Find where the given text appears and provide that cell's center as (X, Y) coordinate. 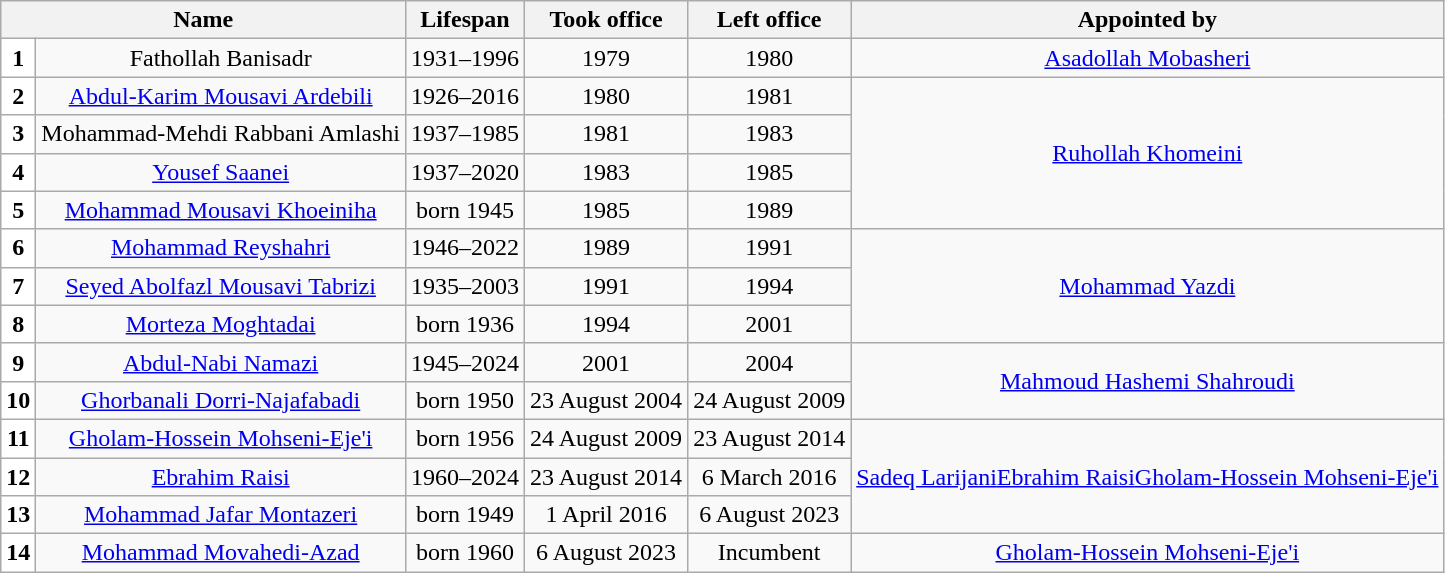
Morteza Moghtadai (221, 324)
Mahmoud Hashemi Shahroudi (1148, 381)
Ruhollah Khomeini (1148, 153)
Ghorbanali Dorri-Najafabadi (221, 400)
born 1936 (464, 324)
13 (18, 515)
born 1945 (464, 210)
Abdul-Karim Mousavi Ardebili (221, 96)
1979 (606, 58)
23 August 2004 (606, 400)
Name (204, 20)
8 (18, 324)
Left office (770, 20)
born 1950 (464, 400)
born 1956 (464, 438)
1946–2022 (464, 248)
Yousef Saanei (221, 172)
1931–1996 (464, 58)
Appointed by (1148, 20)
1945–2024 (464, 362)
1960–2024 (464, 477)
6 March 2016 (770, 477)
Took office (606, 20)
1937–2020 (464, 172)
1937–1985 (464, 134)
1 (18, 58)
6 (18, 248)
Mohammad Mousavi Khoeiniha (221, 210)
1 April 2016 (606, 515)
3 (18, 134)
4 (18, 172)
Ebrahim Raisi (221, 477)
1926–2016 (464, 96)
2004 (770, 362)
born 1960 (464, 553)
Abdul-Nabi Namazi (221, 362)
Seyed Abolfazl Mousavi Tabrizi (221, 286)
Mohammad-Mehdi Rabbani Amlashi (221, 134)
Sadeq LarijaniEbrahim RaisiGholam-Hossein Mohseni-Eje'i (1148, 476)
Mohammad Movahedi-Azad (221, 553)
born 1949 (464, 515)
9 (18, 362)
Mohammad Jafar Montazeri (221, 515)
Asadollah Mobasheri (1148, 58)
10 (18, 400)
Lifespan (464, 20)
14 (18, 553)
1935–2003 (464, 286)
Mohammad Yazdi (1148, 286)
Mohammad Reyshahri (221, 248)
5 (18, 210)
Incumbent (770, 553)
Fathollah Banisadr (221, 58)
11 (18, 438)
7 (18, 286)
2 (18, 96)
12 (18, 477)
